Scan for the cell matching the given text and deliver its (x, y) coordinate at center. 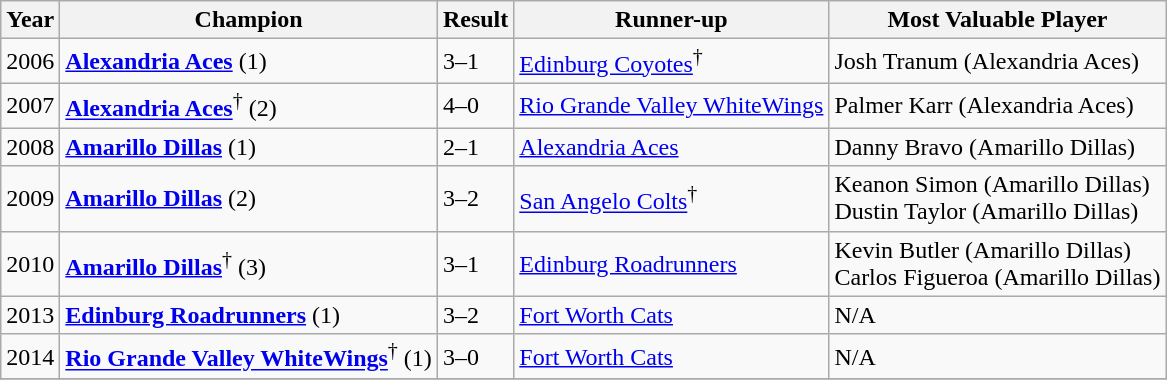
Kevin Butler (Amarillo Dillas)Carlos Figueroa (Amarillo Dillas) (998, 264)
Amarillo Dillas† (3) (249, 264)
Keanon Simon (Amarillo Dillas)Dustin Taylor (Amarillo Dillas) (998, 198)
4–0 (475, 106)
Rio Grande Valley WhiteWings† (1) (249, 356)
Rio Grande Valley WhiteWings (672, 106)
Alexandria Aces† (2) (249, 106)
Palmer Karr (Alexandria Aces) (998, 106)
Amarillo Dillas (1) (249, 147)
Josh Tranum (Alexandria Aces) (998, 62)
Result (475, 20)
Champion (249, 20)
2010 (30, 264)
Runner-up (672, 20)
2009 (30, 198)
Edinburg Roadrunners (672, 264)
Amarillo Dillas (2) (249, 198)
Alexandria Aces (672, 147)
2014 (30, 356)
Edinburg Roadrunners (1) (249, 315)
Edinburg Coyotes† (672, 62)
2006 (30, 62)
2013 (30, 315)
Danny Bravo (Amarillo Dillas) (998, 147)
San Angelo Colts† (672, 198)
Most Valuable Player (998, 20)
2–1 (475, 147)
2008 (30, 147)
3–0 (475, 356)
Alexandria Aces (1) (249, 62)
Year (30, 20)
2007 (30, 106)
